Capture the cell that displays the provided text and extract its (X, Y) central coordinate. 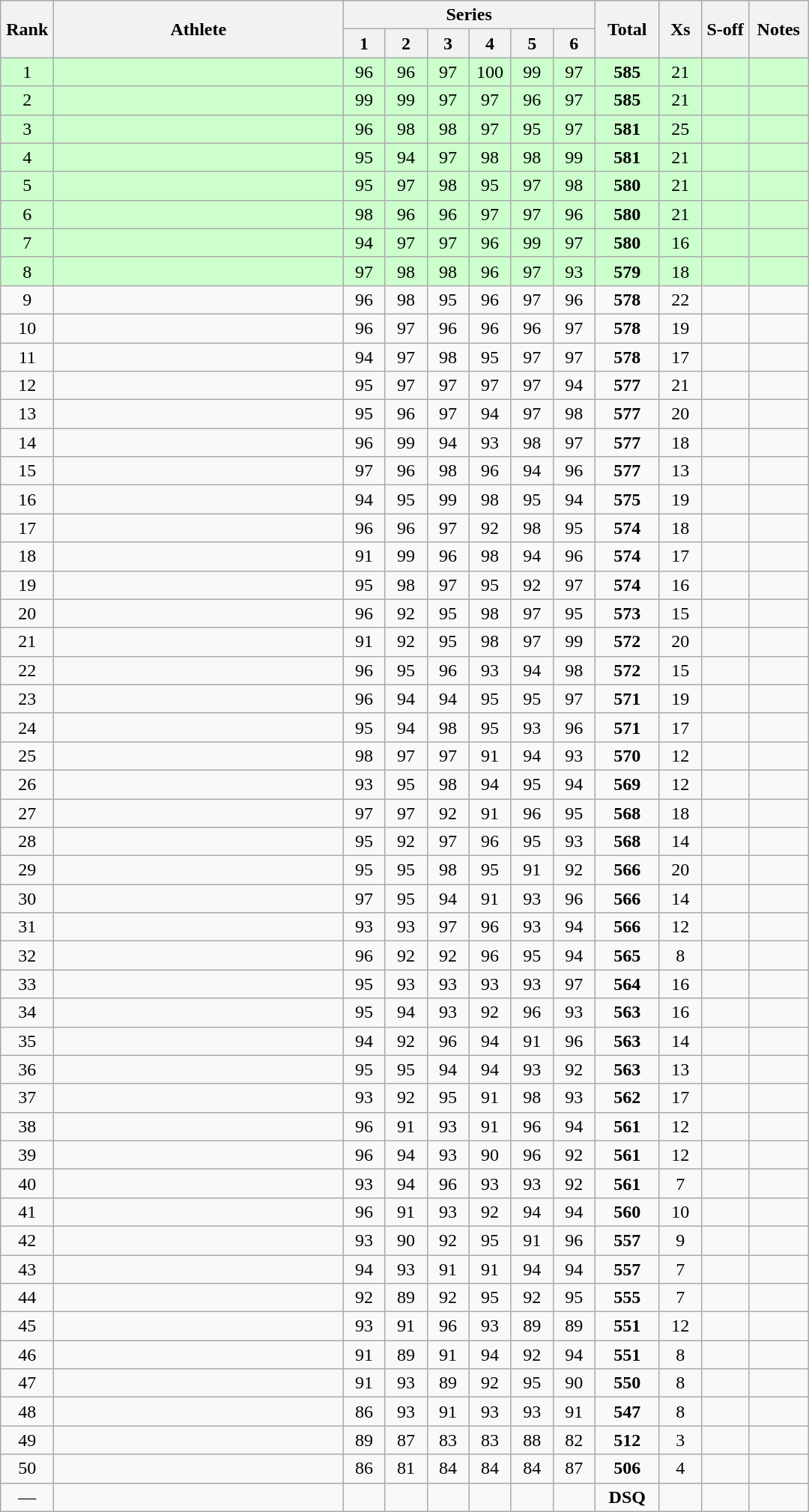
— (27, 1497)
564 (627, 984)
33 (27, 984)
555 (627, 1298)
27 (27, 813)
570 (627, 756)
43 (27, 1269)
88 (532, 1440)
49 (27, 1440)
82 (574, 1440)
24 (27, 727)
11 (27, 357)
81 (406, 1469)
29 (27, 870)
32 (27, 956)
31 (27, 927)
573 (627, 613)
565 (627, 956)
569 (627, 784)
42 (27, 1240)
36 (27, 1069)
38 (27, 1126)
560 (627, 1212)
Total (627, 29)
Notes (779, 29)
40 (27, 1183)
39 (27, 1155)
47 (27, 1383)
Athlete (199, 29)
44 (27, 1298)
Rank (27, 29)
100 (490, 72)
506 (627, 1469)
Xs (680, 29)
28 (27, 842)
23 (27, 699)
26 (27, 784)
34 (27, 1012)
Series (469, 15)
41 (27, 1212)
50 (27, 1469)
547 (627, 1412)
45 (27, 1326)
562 (627, 1098)
DSQ (627, 1497)
512 (627, 1440)
575 (627, 500)
550 (627, 1383)
579 (627, 271)
48 (27, 1412)
46 (27, 1355)
35 (27, 1041)
30 (27, 899)
S-off (725, 29)
37 (27, 1098)
